Find where the given text appears and provide that cell's center as (X, Y) coordinate. 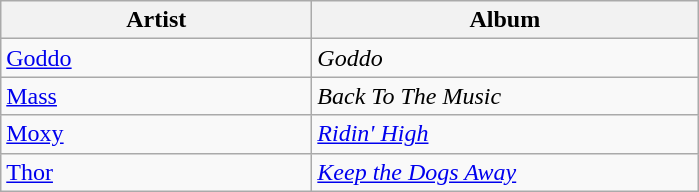
Album (505, 20)
Artist (156, 20)
Thor (156, 172)
Moxy (156, 134)
Mass (156, 96)
Keep the Dogs Away (505, 172)
Ridin' High (505, 134)
Back To The Music (505, 96)
